Search for the cell housing the specified text and yield its [X, Y] center coordinate. 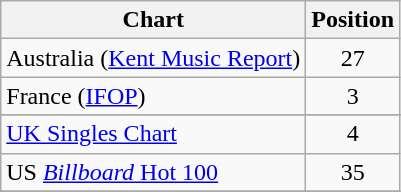
27 [353, 58]
4 [353, 134]
3 [353, 96]
US Billboard Hot 100 [154, 172]
Position [353, 20]
Australia (Kent Music Report) [154, 58]
35 [353, 172]
UK Singles Chart [154, 134]
Chart [154, 20]
France (IFOP) [154, 96]
